Return the (X, Y) coordinate for the center point of the cell that contains the specified text.  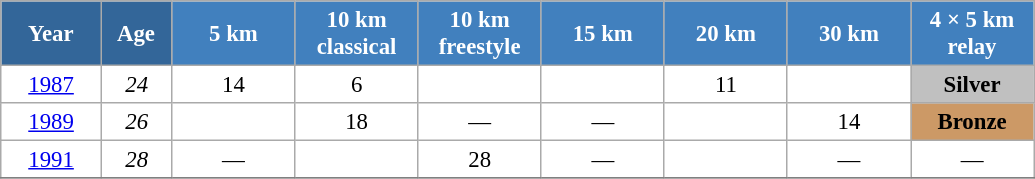
1991 (52, 160)
20 km (726, 34)
Bronze (972, 122)
1989 (52, 122)
Age (136, 34)
10 km classical (356, 34)
1987 (52, 85)
24 (136, 85)
11 (726, 85)
26 (136, 122)
Silver (972, 85)
18 (356, 122)
Year (52, 34)
30 km (848, 34)
10 km freestyle (480, 34)
4 × 5 km relay (972, 34)
15 km (602, 34)
6 (356, 85)
5 km (234, 34)
